Determine the (X, Y) coordinate at the center of the cell enclosing the given text.  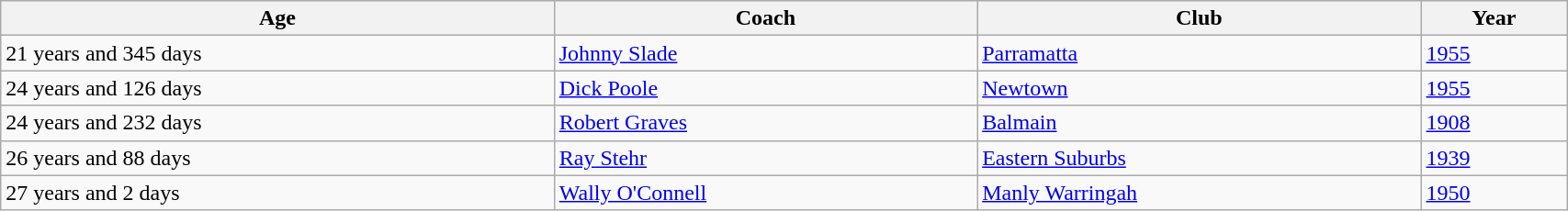
Johnny Slade (765, 53)
Robert Graves (765, 123)
26 years and 88 days (277, 158)
1950 (1494, 193)
Manly Warringah (1200, 193)
Age (277, 18)
1908 (1494, 123)
Coach (765, 18)
Newtown (1200, 88)
Dick Poole (765, 88)
Parramatta (1200, 53)
Eastern Suburbs (1200, 158)
Wally O'Connell (765, 193)
27 years and 2 days (277, 193)
Club (1200, 18)
Year (1494, 18)
1939 (1494, 158)
24 years and 126 days (277, 88)
Ray Stehr (765, 158)
Balmain (1200, 123)
24 years and 232 days (277, 123)
21 years and 345 days (277, 53)
